For the text-containing cell, return its midpoint in [x, y] coordinate format. 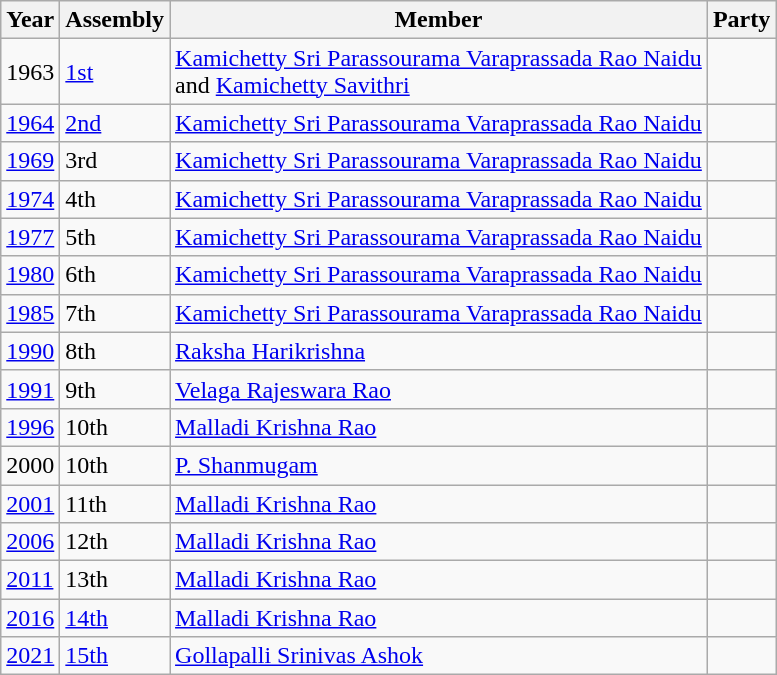
Velaga Rajeswara Rao [439, 389]
1980 [30, 275]
2006 [30, 542]
1990 [30, 351]
Kamichetty Sri Parassourama Varaprassada Rao Naidu and Kamichetty Savithri [439, 72]
2016 [30, 618]
5th [115, 237]
P. Shanmugam [439, 465]
Gollapalli Srinivas Ashok [439, 656]
11th [115, 503]
14th [115, 618]
1996 [30, 427]
13th [115, 580]
Year [30, 20]
1977 [30, 237]
6th [115, 275]
1963 [30, 72]
Party [741, 20]
8th [115, 351]
2011 [30, 580]
1991 [30, 389]
Assembly [115, 20]
7th [115, 313]
1974 [30, 199]
1969 [30, 161]
9th [115, 389]
2001 [30, 503]
15th [115, 656]
1st [115, 72]
12th [115, 542]
1964 [30, 123]
1985 [30, 313]
Raksha Harikrishna [439, 351]
4th [115, 199]
Member [439, 20]
2nd [115, 123]
3rd [115, 161]
2021 [30, 656]
2000 [30, 465]
